Provide the [x, y] coordinate of the cell's center where the given text is located.  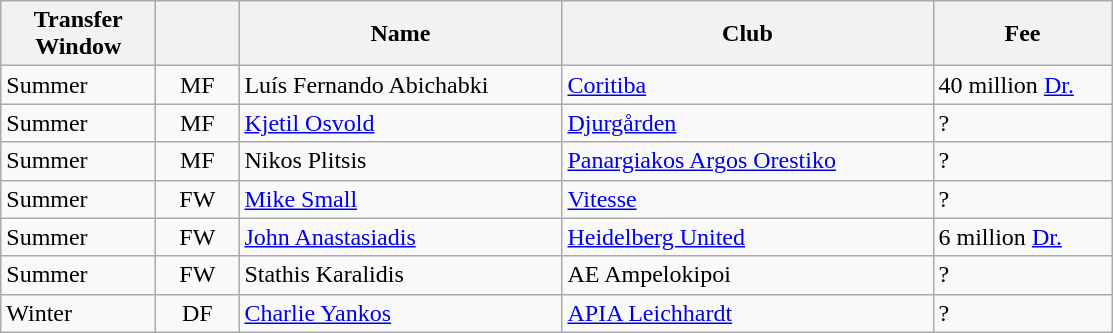
Winter [78, 313]
Kjetil Osvold [400, 123]
Djurgården [748, 123]
APIA Leichhardt [748, 313]
Heidelberg United [748, 237]
Nikos Plitsis [400, 161]
Charlie Yankos [400, 313]
Vitesse [748, 199]
Panargiakos Argos Orestiko [748, 161]
Stathis Karalidis [400, 275]
Coritiba [748, 85]
AE Ampelokipoi [748, 275]
40 million Dr. [1022, 85]
Name [400, 34]
Club [748, 34]
Luís Fernando Abichabki [400, 85]
Transfer Window [78, 34]
John Anastasiadis [400, 237]
Fee [1022, 34]
Mike Small [400, 199]
DF [198, 313]
6 million Dr. [1022, 237]
